Locate the cell with the specified text and output its (X, Y) center coordinate. 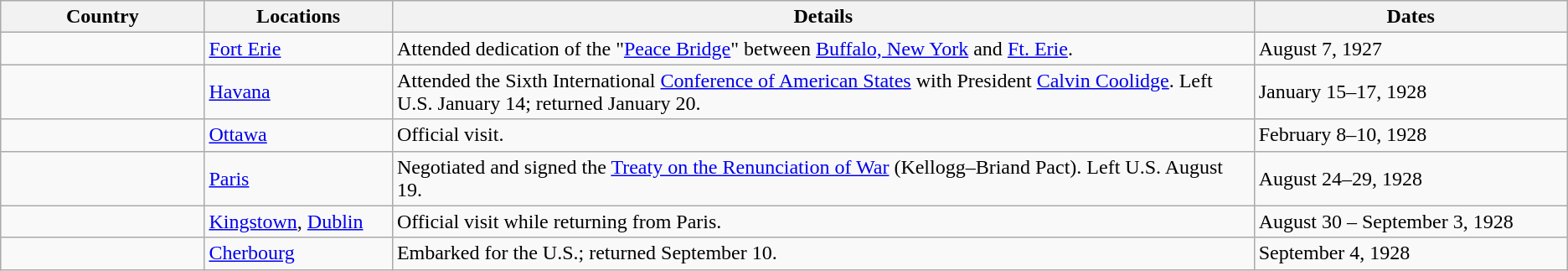
Details (823, 17)
Dates (1411, 17)
Official visit while returning from Paris. (823, 221)
August 30 – September 3, 1928 (1411, 221)
Cherbourg (298, 253)
August 24–29, 1928 (1411, 178)
August 7, 1927 (1411, 49)
Attended the Sixth International Conference of American States with President Calvin Coolidge. Left U.S. January 14; returned January 20. (823, 92)
Kingstown, Dublin (298, 221)
February 8–10, 1928 (1411, 135)
Official visit. (823, 135)
Ottawa (298, 135)
Paris (298, 178)
January 15–17, 1928 (1411, 92)
September 4, 1928 (1411, 253)
Attended dedication of the "Peace Bridge" between Buffalo, New York and Ft. Erie. (823, 49)
Locations (298, 17)
Country (102, 17)
Fort Erie (298, 49)
Embarked for the U.S.; returned September 10. (823, 253)
Negotiated and signed the Treaty on the Renunciation of War (Kellogg–Briand Pact). Left U.S. August 19. (823, 178)
Havana (298, 92)
